Pinpoint the cell where the given text exists, returning its (X, Y) midpoint coordinate. 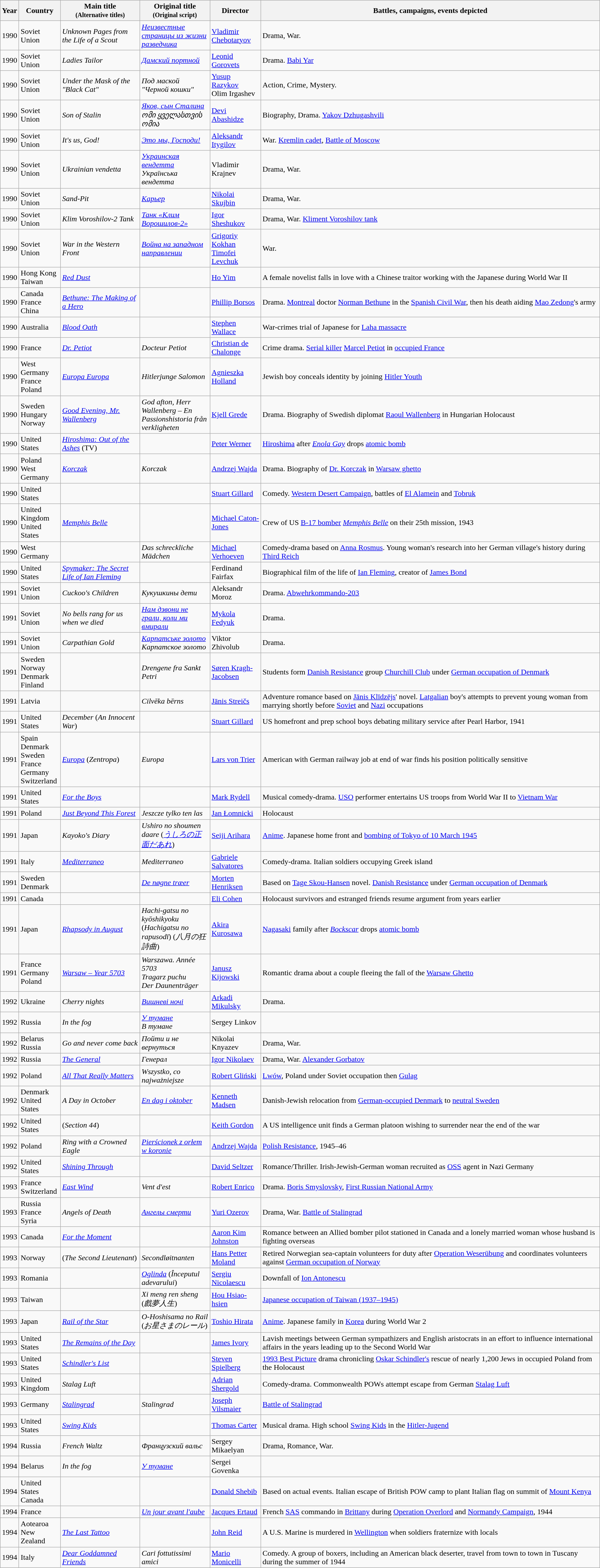
Aleksandr Itygilov (235, 140)
Just Beyond This Forest (100, 813)
Nikolai Knyazev (235, 1043)
Drama. Abwehrkommando-203 (430, 593)
(Section 44) (100, 1125)
У туманеВ тумане (175, 1022)
Good Evening, Mr. Wallenberg (100, 415)
Memphis Belle (100, 522)
CanadaFranceChina (40, 302)
SwedenDenmark (40, 882)
Rail of the Star (100, 1321)
Blood Oath (100, 327)
East Wind (100, 1187)
Igor Nikolaev (235, 1059)
Søren Kragh-Jacobsen (235, 672)
Romance/Thriller. Irish-Jewish-German woman recruited as OSS agent in Nazi Germany (430, 1167)
Peter Werner (235, 444)
Steven Spielberg (235, 1363)
Students form Danish Resistance group Churchill Club under German occupation of Denmark (430, 672)
Drama. Boris Smyslovsky, First Russian National Army (430, 1187)
Drama, Romance, War. (430, 1446)
Яков, сын Сталинаომი ყველასთვის ომია (175, 115)
Agnieszka Holland (235, 377)
War. Kremlin cadet, Battle of Moscow (430, 140)
Ushiro no shoumen daare (うしろの正面だあれ) (175, 835)
Drama, War. Battle of Stalingrad (430, 1212)
Drama. Biography of Dr. Korczak in Warsaw ghetto (430, 469)
Germany (40, 1405)
Europa Europa (100, 377)
Warszawa. Année 5703 Tragarz puchu Der Daunenträger (175, 973)
Biography, Drama. Yakov Dzhugashvili (430, 115)
Vladimir Chebotaryov (235, 35)
Hou Hsiao-hsien (235, 1299)
Lwów, Poland under Soviet occupation then Gulag (430, 1075)
Ukraine (40, 1002)
Latvia (40, 701)
Year (9, 11)
Kjell Grede (235, 415)
Bethune: The Making of a Hero (100, 302)
Holocaust (430, 813)
Nagasaki family after Bockscar drops atomic bomb (430, 929)
Original title(Original script) (175, 11)
Polish Resistance, 1945–46 (430, 1146)
У тумане (175, 1466)
Hong KongTaiwan (40, 277)
God afton, Herr Wallenberg – En Passionshistoria från verkligheten (175, 415)
Belarus (40, 1466)
Ladies Tailor (100, 60)
Holocaust survivors and estranged friends resume argument from years earlier (430, 899)
En dag i oktober (175, 1100)
Unknown Pages from the Life of a Scout (100, 35)
Musical comedy-drama. USO performer entertains US troops from World War II to Vietnam War (430, 797)
Adrian Shergold (235, 1384)
Lars von Trier (235, 759)
Un jour avant l'aube (175, 1512)
Drengene fra Sankt Petri (175, 672)
Jacques Ertaud (235, 1512)
Norway (40, 1258)
Oglinda (Începutul adevarului) (175, 1278)
Biographical film of the life of Ian Fleming, creator of James Bond (430, 572)
Based on Tage Skou-Hansen novel. Danish Resistance under German occupation of Denmark (430, 882)
Michael Verhoeven (235, 552)
Дамский портной (175, 60)
Michael Caton-Jones (235, 522)
Thomas Carter (235, 1425)
Director (235, 11)
Cari fottutissimi amici (175, 1557)
SpainDenmarkSwedenFranceGermanySwitzerland (40, 759)
De nøgne træer (175, 882)
Cilvēka bērns (175, 701)
Shining Through (100, 1167)
War in the Western Front (100, 248)
Comedy-drama. Commonwealth POWs attempt escape from German Stalag Luft (430, 1384)
Французский вальс (175, 1446)
A US intelligence unit finds a German platoon wishing to surrender near the end of the war (430, 1125)
Swing Kids (100, 1425)
Anime. Japanese family in Korea during World War 2 (430, 1321)
Son of Stalin (100, 115)
FranceSwitzerland (40, 1187)
Drama. Biography of Swedish diplomat Raoul Wallenberg in Hungarian Holocaust (430, 415)
United StatesCanada (40, 1491)
Donald Shebib (235, 1491)
Aleksandr Moroz (235, 593)
Main title(Alternative titles) (100, 11)
Keith Gordon (235, 1125)
Angels of Death (100, 1212)
US homefront and prep school boys debating military service after Pearl Harbor, 1941 (430, 721)
Под маской "Черной кошки" (175, 85)
Jan Łomnicki (235, 813)
1993 Best Picture drama chronicling Oskar Schindler's rescue of nearly 1,200 Jews in occupied Poland from the Holocaust (430, 1363)
Based on actual events. Italian escape of British POW camp to plant Italian flag on summit of Mount Kenya (430, 1491)
American with German railway job at end of war finds his position politically sensitive (430, 759)
For the Moment (100, 1237)
Drama, War. Kliment Voroshilov tank (430, 219)
Kenneth Madsen (235, 1100)
RussiaFranceSyria (40, 1212)
Christian de Chalonge (235, 348)
Comedy-drama based on Anna Rosmus. Young woman's research into her German village's history during Third Reich (430, 552)
Phillip Borsos (235, 302)
Mario Monicelli (235, 1557)
Schindler's List (100, 1363)
Viktor Zhivolub (235, 643)
Yusup RazykovOlim Irgashev (235, 85)
Mark Rydell (235, 797)
DenmarkUnited States (40, 1100)
Stephen Wallace (235, 327)
Arkadi Mikulsky (235, 1002)
Joseph Vilsmaier (235, 1405)
Ангелы смерти (175, 1212)
Leonid Gorovets (235, 60)
Akira Kurosawa (235, 929)
Battles, campaigns, events depicted (430, 11)
Xi meng ren sheng (戲夢人生) (175, 1299)
Drama. Montreal doctor Norman Bethune in the Spanish Civil War, then his death aiding Mao Zedong's army (430, 302)
Украинская вендеттаУкраїнська вендетта (175, 169)
West GermanyFrancePoland (40, 377)
Klim Voroshilov-2 Tank (100, 219)
It's us, God! (100, 140)
Нам дзвони не грали, коли ми вмирали (175, 618)
Gabriele Salvatores (235, 862)
Sergey Mikaelyan (235, 1446)
Hans Petter Moland (235, 1258)
Kayoko's Diary (100, 835)
Janusz Kijowski (235, 973)
Spymaker: The Secret Life of Ian Fleming (100, 572)
Downfall of Ion Antonescu (430, 1278)
Ukrainian vendetta (100, 169)
BelarusRussia (40, 1043)
Hitlerjunge Salomon (175, 377)
Карьер (175, 198)
Ring with a Crowned Eagle (100, 1146)
Неизвестные страницы из жизни разведчика (175, 35)
Hiroshima: Out of the Ashes (TV) (100, 444)
Rhapsody in August (100, 929)
Go and never come back (100, 1043)
Under the Mask of the "Black Cat" (100, 85)
Hiroshima after Enola Gay drops atomic bomb (430, 444)
Pierścionek z orłem w koronie (175, 1146)
Drama, War. Alexander Gorbatov (430, 1059)
Robert Gliński (235, 1075)
(The Second Lieutenant) (100, 1258)
Кукушкины дети (175, 593)
A Day in October (100, 1100)
Romance between an Allied bomber pilot stationed in Canada and a lonely married woman whose husband is fighting overseas (430, 1237)
Secondløitnanten (175, 1258)
West Germany (40, 552)
United Kingdom (40, 1384)
Retired Norwegian sea-captain volunteers for duty after Operation Weserübung and coordinates volunteers against German occupation of Norway (430, 1258)
French Waltz (100, 1446)
Romantic drama about a couple fleeing the fall of the Warsaw Ghetto (430, 973)
Sergei Govenka (235, 1466)
Hachi-gatsu no kyōshikyoku (Hachigatsu no rapusodī) (八月の狂詩曲) (175, 929)
Das schreckliche Mädchen (175, 552)
Europa (175, 759)
Война на западном направлении (175, 248)
Ho Yim (235, 277)
Crew of US B-17 bomber Memphis Belle on their 25th mission, 1943 (430, 522)
Nikolai Skujbin (235, 198)
Это мы, Господи! (175, 140)
Anime. Japanese home front and bombing of Tokyo of 10 March 1945 (430, 835)
Robert Enrico (235, 1187)
Aaron Kim Johnston (235, 1237)
Танк «Клим Ворошилов-2» (175, 219)
O-Hoshisama no Rail (お星さまのレール) (175, 1321)
Australia (40, 327)
Dear Goddamned Friends (100, 1557)
Taiwan (40, 1299)
Cherry nights (100, 1002)
Docteur Petiot (175, 348)
Action, Crime, Mystery. (430, 85)
Devi Abashidze (235, 115)
December (An Innocent War) (100, 721)
Вишневі ночі (175, 1002)
Comedy. A group of boxers, including an American black deserter, travel from town to town in Tuscany during the summer of 1944 (430, 1557)
John Reid (235, 1533)
Eli Cohen (235, 899)
All That Really Matters (100, 1075)
Sergey Linkov (235, 1022)
Jewish boy conceals identity by joining Hitler Youth (430, 377)
Пойти и не вернуться (175, 1043)
Yuri Ozerov (235, 1212)
Sergiu Nicolaescu (235, 1278)
FranceGermanyPoland (40, 973)
David Seltzer (235, 1167)
Japanese occupation of Taiwan (1937–1945) (430, 1299)
PolandWest Germany (40, 469)
Danish-Jewish relocation from German-occupied Denmark to neutral Sweden (430, 1100)
A female novelist falls in love with a Chinese traitor working with the Japanese during World War II (430, 277)
War-crimes trial of Japanese for Laha massacre (430, 327)
For the Boys (100, 797)
Jānis Streičs (235, 701)
Vent d'est (175, 1187)
Grigoriy KokhanTimofei Levchuk (235, 248)
French SAS commando in Brittany during Operation Overlord and Normandy Campaign, 1944 (430, 1512)
Aotearoa New Zealand (40, 1533)
The General (100, 1059)
Wszystko, co najważniejsze (175, 1075)
Генерал (175, 1059)
Drama. Babi Yar (430, 60)
Seiji Arihara (235, 835)
James Ivory (235, 1343)
Vladimir Krajnev (235, 169)
A U.S. Marine is murdered in Wellington when soldiers fraternize with locals (430, 1533)
Карпатське золотоКарпатское золото (175, 643)
United KingdomUnited States (40, 522)
Carpathian Gold (100, 643)
Stalag Luft (100, 1384)
SwedenNorwayDenmarkFinland (40, 672)
Ferdinand Fairfax (235, 572)
Comedy. Western Desert Campaign, battles of El Alamein and Tobruk (430, 493)
Country (40, 11)
Mykola Fedyuk (235, 618)
Jeszcze tylko ten las (175, 813)
The Last Tattoo (100, 1533)
Dr. Petiot (100, 348)
Toshio Hirata (235, 1321)
Igor Sheshukov (235, 219)
Crime drama. Serial killer Marcel Petiot in occupied France (430, 348)
Romania (40, 1278)
Warsaw – Year 5703 (100, 973)
Comedy-drama. Italian soldiers occupying Greek island (430, 862)
No bells rang for us when we died (100, 618)
Europa (Zentropa) (100, 759)
Red Dust (100, 277)
Battle of Stalingrad (430, 1405)
War. (430, 248)
Musical drama. High school Swing Kids in the Hitler-Jugend (430, 1425)
Morten Henriksen (235, 882)
Sand-Pit (100, 198)
The Remains of the Day (100, 1343)
SwedenHungaryNorway (40, 415)
Cuckoo's Children (100, 593)
